Pinpoint the cell where the given text exists, returning its [x, y] midpoint coordinate. 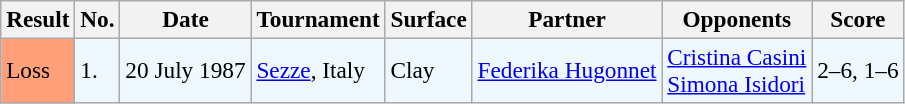
Sezze, Italy [318, 70]
Date [186, 19]
Score [858, 19]
Loss [38, 70]
No. [98, 19]
Surface [428, 19]
1. [98, 70]
Partner [567, 19]
Result [38, 19]
Clay [428, 70]
Cristina Casini Simona Isidori [737, 70]
Opponents [737, 19]
Tournament [318, 19]
2–6, 1–6 [858, 70]
Federika Hugonnet [567, 70]
20 July 1987 [186, 70]
